Return (x, y) of the center of cell containing provided text 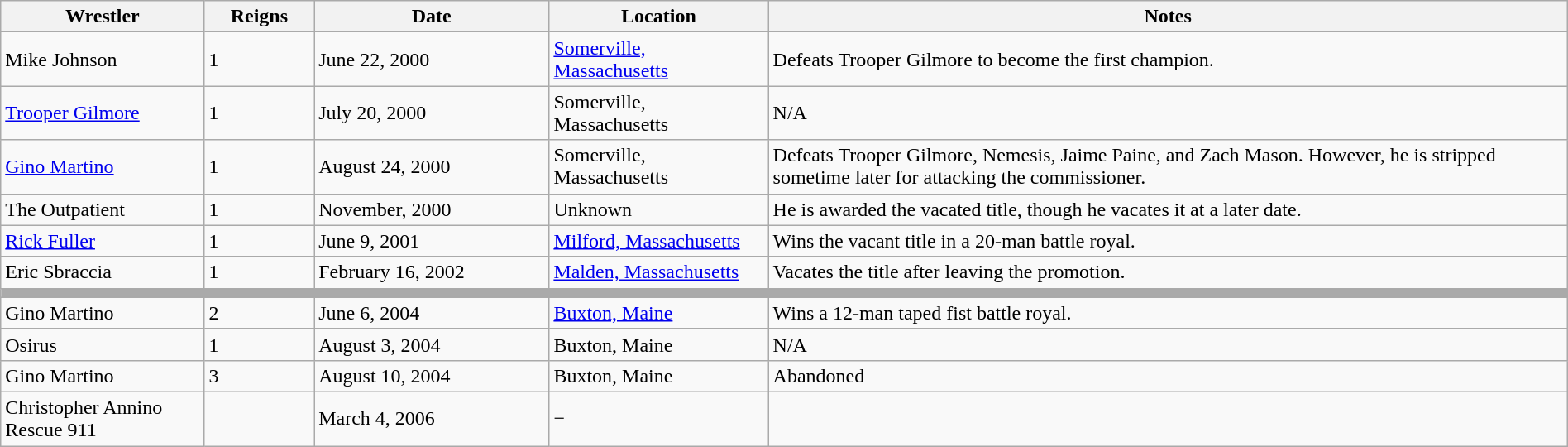
Reigns (260, 17)
Date (432, 17)
July 20, 2000 (432, 113)
August 24, 2000 (432, 167)
2 (260, 313)
The Outpatient (103, 209)
Osirus (103, 344)
June 6, 2004 (432, 313)
He is awarded the vacated title, though he vacates it at a later date. (1168, 209)
Notes (1168, 17)
Christopher Annino Rescue 911 (103, 419)
June 22, 2000 (432, 60)
Abandoned (1168, 376)
Vacates the title after leaving the promotion. (1168, 272)
− (658, 419)
Milford, Massachusetts (658, 241)
Rick Fuller (103, 241)
Unknown (658, 209)
Trooper Gilmore (103, 113)
Defeats Trooper Gilmore, Nemesis, Jaime Paine, and Zach Mason. However, he is stripped sometime later for attacking the commissioner. (1168, 167)
Wrestler (103, 17)
Wins the vacant title in a 20-man battle royal. (1168, 241)
August 3, 2004 (432, 344)
Malden, Massachusetts (658, 272)
March 4, 2006 (432, 419)
3 (260, 376)
August 10, 2004 (432, 376)
June 9, 2001 (432, 241)
Location (658, 17)
Defeats Trooper Gilmore to become the first champion. (1168, 60)
November, 2000 (432, 209)
Wins a 12-man taped fist battle royal. (1168, 313)
Mike Johnson (103, 60)
Eric Sbraccia (103, 272)
February 16, 2002 (432, 272)
